Pinpoint the cell where the given text exists, returning its (x, y) midpoint coordinate. 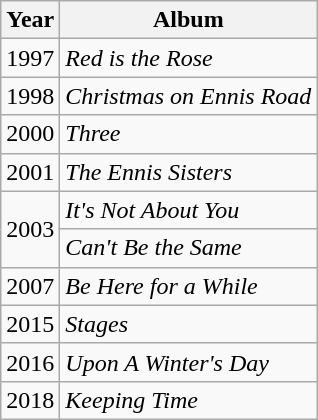
Be Here for a While (188, 286)
It's Not About You (188, 210)
2007 (30, 286)
The Ennis Sisters (188, 172)
Stages (188, 324)
2018 (30, 400)
Keeping Time (188, 400)
2015 (30, 324)
Christmas on Ennis Road (188, 96)
2003 (30, 229)
Album (188, 20)
2001 (30, 172)
1998 (30, 96)
2000 (30, 134)
1997 (30, 58)
Year (30, 20)
Can't Be the Same (188, 248)
Three (188, 134)
Red is the Rose (188, 58)
Upon A Winter's Day (188, 362)
2016 (30, 362)
